Search for the cell housing the specified text and yield its [x, y] center coordinate. 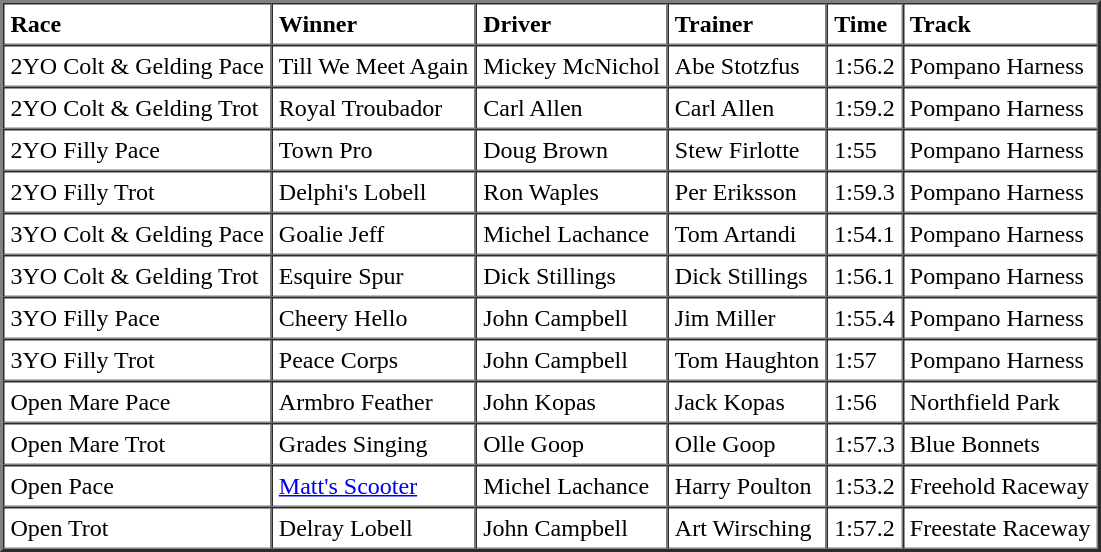
Ron Waples [572, 192]
1:54.1 [865, 234]
Doug Brown [572, 150]
2YO Colt & Gelding Trot [137, 108]
3YO Filly Trot [137, 360]
Delray Lobell [373, 528]
Goalie Jeff [373, 234]
Northfield Park [1000, 402]
Per Eriksson [746, 192]
Winner [373, 24]
1:57.3 [865, 444]
Open Trot [137, 528]
Cheery Hello [373, 318]
3YO Filly Pace [137, 318]
Art Wirsching [746, 528]
1:53.2 [865, 486]
1:56 [865, 402]
Esquire Spur [373, 276]
Open Mare Trot [137, 444]
1:56.2 [865, 66]
Open Pace [137, 486]
Freehold Raceway [1000, 486]
3YO Colt & Gelding Trot [137, 276]
John Kopas [572, 402]
1:59.3 [865, 192]
Royal Troubador [373, 108]
Town Pro [373, 150]
Time [865, 24]
Mickey McNichol [572, 66]
3YO Colt & Gelding Pace [137, 234]
1:57 [865, 360]
Abe Stotzfus [746, 66]
Jack Kopas [746, 402]
2YO Filly Trot [137, 192]
Harry Poulton [746, 486]
Tom Haughton [746, 360]
Trainer [746, 24]
Driver [572, 24]
2YO Filly Pace [137, 150]
Track [1000, 24]
Till We Meet Again [373, 66]
1:59.2 [865, 108]
Stew Firlotte [746, 150]
Tom Artandi [746, 234]
Delphi's Lobell [373, 192]
1:55 [865, 150]
Open Mare Pace [137, 402]
Armbro Feather [373, 402]
Race [137, 24]
Freestate Raceway [1000, 528]
Jim Miller [746, 318]
1:56.1 [865, 276]
Grades Singing [373, 444]
2YO Colt & Gelding Pace [137, 66]
1:55.4 [865, 318]
Blue Bonnets [1000, 444]
1:57.2 [865, 528]
Peace Corps [373, 360]
Matt's Scooter [373, 486]
